Return the (x, y) coordinate for the center point of the cell that contains the specified text.  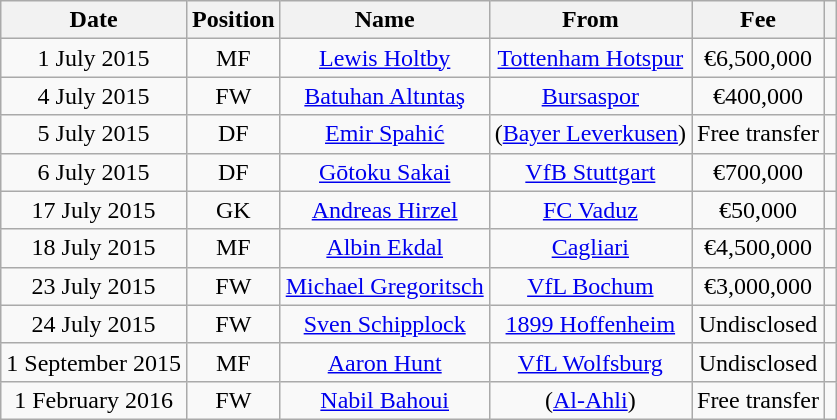
(Al-Ahli) (590, 400)
€6,500,000 (758, 58)
GK (233, 210)
18 July 2015 (94, 248)
17 July 2015 (94, 210)
Albin Ekdal (384, 248)
Gōtoku Sakai (384, 172)
4 July 2015 (94, 96)
VfB Stuttgart (590, 172)
€400,000 (758, 96)
1899 Hoffenheim (590, 324)
FC Vaduz (590, 210)
23 July 2015 (94, 286)
VfL Wolfsburg (590, 362)
5 July 2015 (94, 134)
Lewis Holtby (384, 58)
Andreas Hirzel (384, 210)
6 July 2015 (94, 172)
Aaron Hunt (384, 362)
Nabil Bahoui (384, 400)
1 September 2015 (94, 362)
€4,500,000 (758, 248)
Fee (758, 20)
Bursaspor (590, 96)
Tottenham Hotspur (590, 58)
€700,000 (758, 172)
Emir Spahić (384, 134)
Date (94, 20)
Michael Gregoritsch (384, 286)
VfL Bochum (590, 286)
1 February 2016 (94, 400)
Name (384, 20)
Batuhan Altıntaş (384, 96)
Position (233, 20)
24 July 2015 (94, 324)
From (590, 20)
€50,000 (758, 210)
€3,000,000 (758, 286)
Cagliari (590, 248)
Sven Schipplock (384, 324)
1 July 2015 (94, 58)
(Bayer Leverkusen) (590, 134)
